Return the (x, y) coordinate for the center point of the cell that contains the specified text.  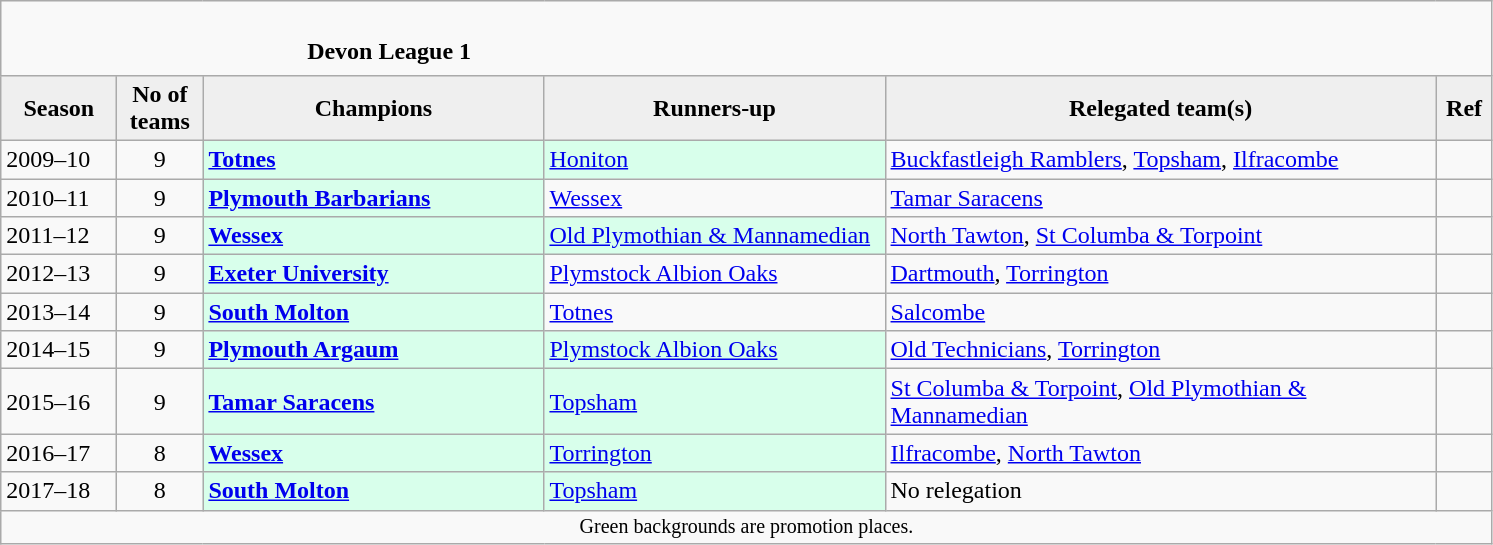
Salcombe (1160, 312)
2015–16 (59, 402)
No of teams (160, 108)
2013–14 (59, 312)
No relegation (1160, 491)
Ref (1464, 108)
Ilfracombe, North Tawton (1160, 453)
Honiton (714, 159)
2011–12 (59, 236)
Relegated team(s) (1160, 108)
Exeter University (374, 274)
2017–18 (59, 491)
Torrington (714, 453)
2012–13 (59, 274)
Old Technicians, Torrington (1160, 350)
2009–10 (59, 159)
Green backgrounds are promotion places. (746, 526)
Old Plymothian & Mannamedian (714, 236)
Runners-up (714, 108)
Champions (374, 108)
North Tawton, St Columba & Torpoint (1160, 236)
Plymouth Barbarians (374, 197)
Buckfastleigh Ramblers, Topsham, Ilfracombe (1160, 159)
2016–17 (59, 453)
Season (59, 108)
2014–15 (59, 350)
St Columba & Torpoint, Old Plymothian & Mannamedian (1160, 402)
Dartmouth, Torrington (1160, 274)
2010–11 (59, 197)
Plymouth Argaum (374, 350)
